Return (x, y) of the center of cell containing provided text 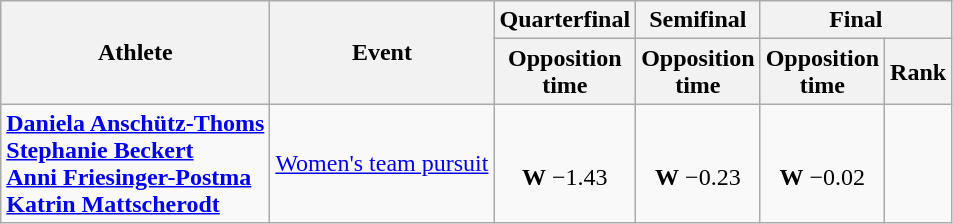
Semifinal (698, 20)
Rank (918, 72)
Final (856, 20)
Women's team pursuit (382, 164)
Event (382, 52)
W −0.02 (822, 164)
Quarterfinal (565, 20)
Athlete (136, 52)
W −0.23 (698, 164)
W −1.43 (565, 164)
Daniela Anschütz-ThomsStephanie BeckertAnni Friesinger-PostmaKatrin Mattscherodt (136, 164)
